Extract the (X, Y) coordinate from the center of the cell holding the provided text.  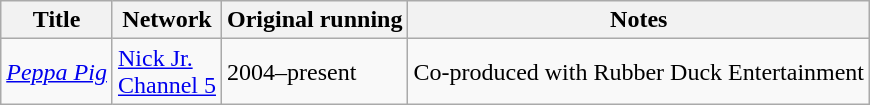
2004–present (315, 72)
Nick Jr.Channel 5 (166, 72)
Network (166, 20)
Title (57, 20)
Co-produced with Rubber Duck Entertainment (639, 72)
Peppa Pig (57, 72)
Notes (639, 20)
Original running (315, 20)
